Extract the [x, y] coordinate from the center of the cell holding the provided text.  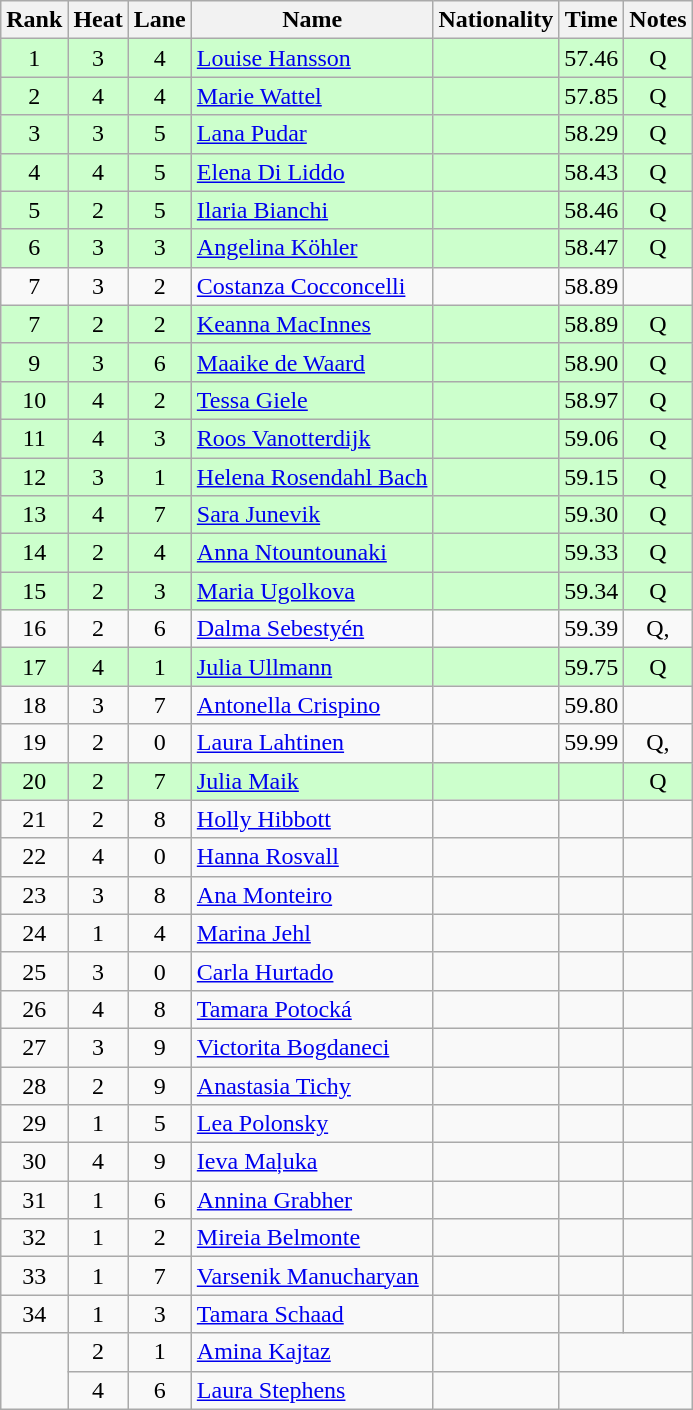
Louise Hansson [312, 58]
10 [34, 400]
Time [592, 20]
Keanna MacInnes [312, 324]
Laura Lahtinen [312, 743]
Ana Monteiro [312, 895]
Notes [658, 20]
Mireia Belmonte [312, 1238]
Lane [160, 20]
31 [34, 1200]
Tamara Schaad [312, 1314]
17 [34, 667]
Victorita Bogdaneci [312, 1047]
Varsenik Manucharyan [312, 1276]
Tamara Potocká [312, 1009]
11 [34, 438]
23 [34, 895]
24 [34, 933]
59.30 [592, 515]
59.99 [592, 743]
Anna Ntountounaki [312, 553]
18 [34, 705]
59.34 [592, 591]
20 [34, 781]
Sara Junevik [312, 515]
Laura Stephens [312, 1390]
59.33 [592, 553]
22 [34, 857]
Name [312, 20]
27 [34, 1047]
59.75 [592, 667]
21 [34, 819]
58.47 [592, 248]
26 [34, 1009]
Hanna Rosvall [312, 857]
Julia Ullmann [312, 667]
Heat [98, 20]
Lea Polonsky [312, 1124]
59.80 [592, 705]
Elena Di Liddo [312, 172]
30 [34, 1162]
Maaike de Waard [312, 362]
Amina Kajtaz [312, 1352]
Maria Ugolkova [312, 591]
58.90 [592, 362]
Julia Maik [312, 781]
Costanza Cocconcelli [312, 286]
29 [34, 1124]
58.46 [592, 210]
Holly Hibbott [312, 819]
14 [34, 553]
59.06 [592, 438]
Angelina Köhler [312, 248]
Helena Rosendahl Bach [312, 477]
32 [34, 1238]
16 [34, 629]
28 [34, 1085]
Carla Hurtado [312, 971]
Roos Vanotterdijk [312, 438]
58.97 [592, 400]
19 [34, 743]
34 [34, 1314]
Antonella Crispino [312, 705]
58.43 [592, 172]
Dalma Sebestyén [312, 629]
57.85 [592, 96]
Nationality [496, 20]
Lana Pudar [312, 134]
58.29 [592, 134]
15 [34, 591]
59.15 [592, 477]
25 [34, 971]
Annina Grabher [312, 1200]
Anastasia Tichy [312, 1085]
57.46 [592, 58]
13 [34, 515]
Marie Wattel [312, 96]
12 [34, 477]
59.39 [592, 629]
Rank [34, 20]
Tessa Giele [312, 400]
Ieva Maļuka [312, 1162]
Marina Jehl [312, 933]
33 [34, 1276]
Ilaria Bianchi [312, 210]
